Find where the given text appears and provide that cell's center as [X, Y] coordinate. 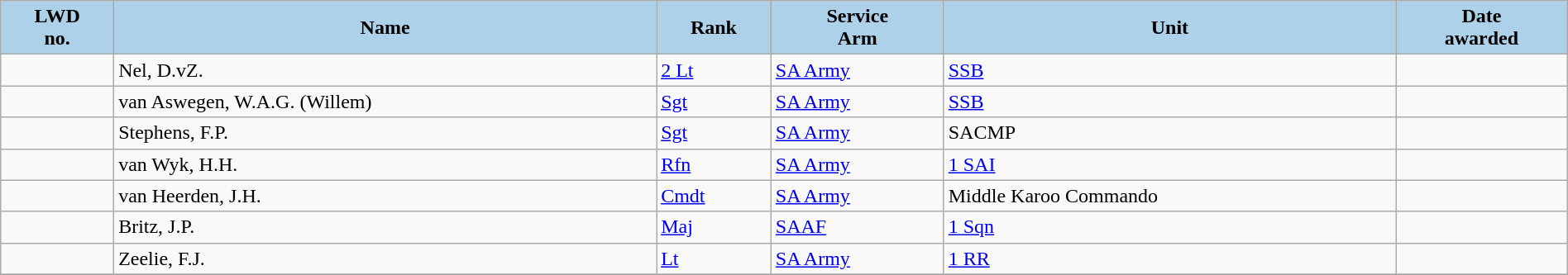
2 Lt [715, 70]
1 Sqn [1169, 227]
van Wyk, H.H. [385, 164]
Maj [715, 227]
Unit [1169, 28]
SACMP [1169, 133]
van Aswegen, W.A.G. (Willem) [385, 102]
Stephens, F.P. [385, 133]
1 SAI [1169, 164]
SAAF [857, 227]
1 RR [1169, 258]
Nel, D.vZ. [385, 70]
Name [385, 28]
Middle Karoo Commando [1169, 196]
ServiceArm [857, 28]
Cmdt [715, 196]
Zeelie, F.J. [385, 258]
Rfn [715, 164]
Lt [715, 258]
Britz, J.P. [385, 227]
LWDno. [58, 28]
Dateawarded [1482, 28]
Rank [715, 28]
van Heerden, J.H. [385, 196]
